Find where the given text appears and provide that cell's center as [X, Y] coordinate. 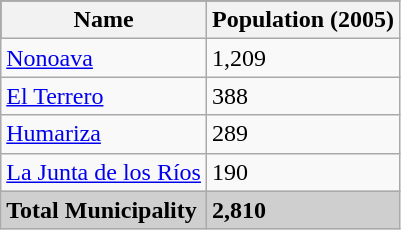
Humariza [104, 134]
289 [302, 134]
2,810 [302, 210]
Population (2005) [302, 20]
388 [302, 96]
Total Municipality [104, 210]
Name [104, 20]
El Terrero [104, 96]
Nonoava [104, 58]
La Junta de los Ríos [104, 172]
190 [302, 172]
1,209 [302, 58]
